Provide the (x, y) coordinate of the cell's center where the given text is located.  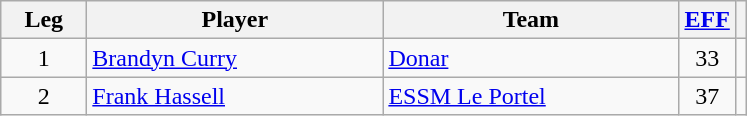
ESSM Le Portel (531, 96)
33 (707, 58)
2 (44, 96)
Team (531, 20)
Leg (44, 20)
Brandyn Curry (235, 58)
Frank Hassell (235, 96)
Player (235, 20)
EFF (707, 20)
Donar (531, 58)
37 (707, 96)
1 (44, 58)
